Locate the cell with the specified text and output its (X, Y) center coordinate. 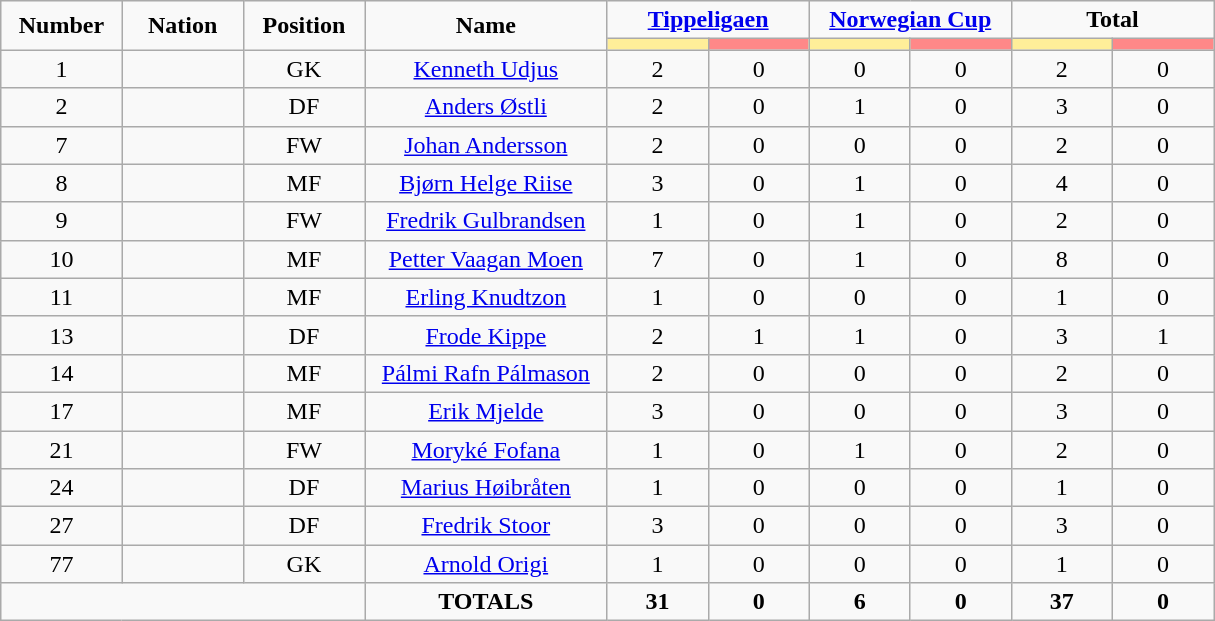
17 (62, 411)
Pálmi Rafn Pálmason (486, 373)
Total (1112, 20)
24 (62, 488)
77 (62, 564)
Nation (182, 26)
Kenneth Udjus (486, 69)
Position (304, 26)
Fredrik Gulbrandsen (486, 221)
Erik Mjelde (486, 411)
Marius Høibråten (486, 488)
Number (62, 26)
Moryké Fofana (486, 449)
Norwegian Cup (910, 20)
21 (62, 449)
6 (860, 602)
Petter Vaagan Moen (486, 259)
9 (62, 221)
11 (62, 297)
Arnold Origi (486, 564)
Frode Kippe (486, 335)
31 (658, 602)
37 (1062, 602)
14 (62, 373)
10 (62, 259)
Erling Knudtzon (486, 297)
Fredrik Stoor (486, 526)
Tippeligaen (708, 20)
Bjørn Helge Riise (486, 183)
Johan Andersson (486, 145)
4 (1062, 183)
Name (486, 26)
13 (62, 335)
TOTALS (486, 602)
27 (62, 526)
Anders Østli (486, 107)
